Find where the given text appears and provide that cell's center as (X, Y) coordinate. 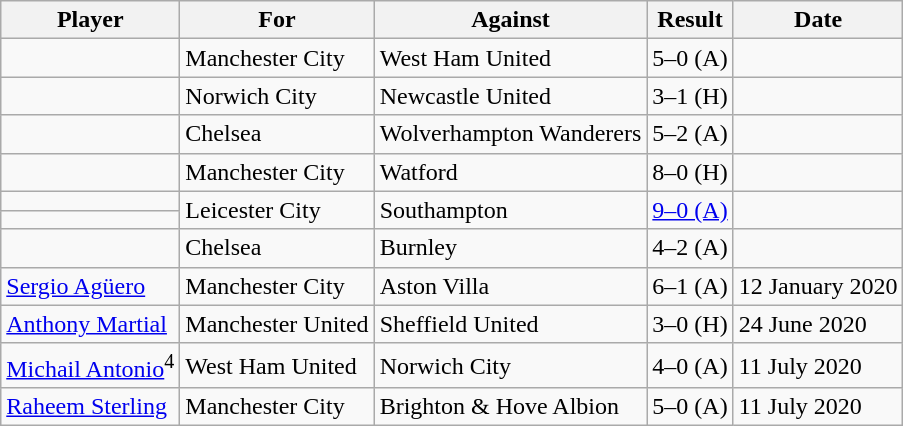
Southampton (510, 210)
8–0 (H) (690, 172)
Burnley (510, 248)
Brighton & Hove Albion (510, 407)
Against (510, 20)
Sergio Agüero (90, 286)
Manchester United (277, 324)
Watford (510, 172)
12 January 2020 (818, 286)
9–0 (A) (690, 210)
Michail Antonio4 (90, 366)
Anthony Martial (90, 324)
Leicester City (277, 210)
5–2 (A) (690, 134)
Result (690, 20)
4–2 (A) (690, 248)
4–0 (A) (690, 366)
Date (818, 20)
3–1 (H) (690, 96)
6–1 (A) (690, 286)
Raheem Sterling (90, 407)
Newcastle United (510, 96)
Wolverhampton Wanderers (510, 134)
3–0 (H) (690, 324)
For (277, 20)
Player (90, 20)
24 June 2020 (818, 324)
Aston Villa (510, 286)
Sheffield United (510, 324)
